Return the [X, Y] coordinate for the center point of the cell that contains the specified text.  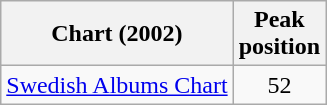
Swedish Albums Chart [117, 85]
Chart (2002) [117, 34]
52 [279, 85]
Peakposition [279, 34]
